Locate the cell with the specified text and output its (X, Y) center coordinate. 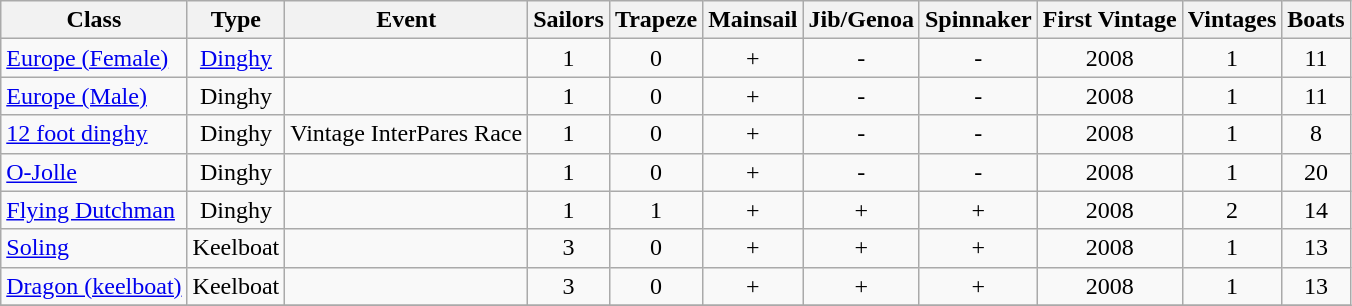
Spinnaker (978, 20)
12 foot dinghy (94, 134)
2 (1232, 210)
Europe (Female) (94, 58)
14 (1316, 210)
8 (1316, 134)
Trapeze (656, 20)
Mainsail (753, 20)
Class (94, 20)
Jib/Genoa (861, 20)
Flying Dutchman (94, 210)
First Vintage (1110, 20)
Boats (1316, 20)
Sailors (569, 20)
Type (236, 20)
Dragon (keelboat) (94, 286)
Vintage InterPares Race (406, 134)
Soling (94, 248)
Europe (Male) (94, 96)
20 (1316, 172)
Event (406, 20)
O-Jolle (94, 172)
Vintages (1232, 20)
